Determine the (X, Y) coordinate at the center of the cell enclosing the given text.  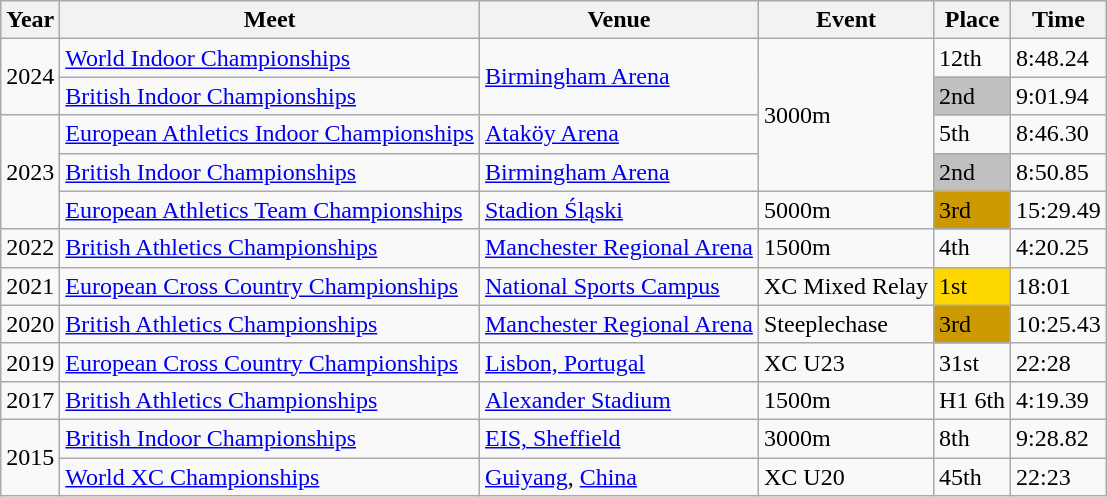
XC Mixed Relay (846, 286)
World XC Championships (270, 477)
10:25.43 (1059, 324)
Meet (270, 20)
Lisbon, Portugal (618, 362)
National Sports Campus (618, 286)
2017 (30, 400)
European Athletics Indoor Championships (270, 134)
1st (972, 286)
Guiyang, China (618, 477)
4:20.25 (1059, 248)
XC U23 (846, 362)
2019 (30, 362)
5th (972, 134)
2023 (30, 172)
12th (972, 58)
8th (972, 438)
2024 (30, 77)
Place (972, 20)
XC U20 (846, 477)
Event (846, 20)
2021 (30, 286)
Stadion Śląski (618, 210)
15:29.49 (1059, 210)
H1 6th (972, 400)
EIS, Sheffield (618, 438)
4:19.39 (1059, 400)
9:01.94 (1059, 96)
Year (30, 20)
Steeplechase (846, 324)
45th (972, 477)
Time (1059, 20)
9:28.82 (1059, 438)
5000m (846, 210)
8:48.24 (1059, 58)
World Indoor Championships (270, 58)
Ataköy Arena (618, 134)
2020 (30, 324)
22:28 (1059, 362)
31st (972, 362)
22:23 (1059, 477)
2015 (30, 457)
European Athletics Team Championships (270, 210)
8:50.85 (1059, 172)
Venue (618, 20)
2022 (30, 248)
8:46.30 (1059, 134)
Alexander Stadium (618, 400)
18:01 (1059, 286)
4th (972, 248)
